Extract the (x, y) coordinate from the center of the cell holding the provided text.  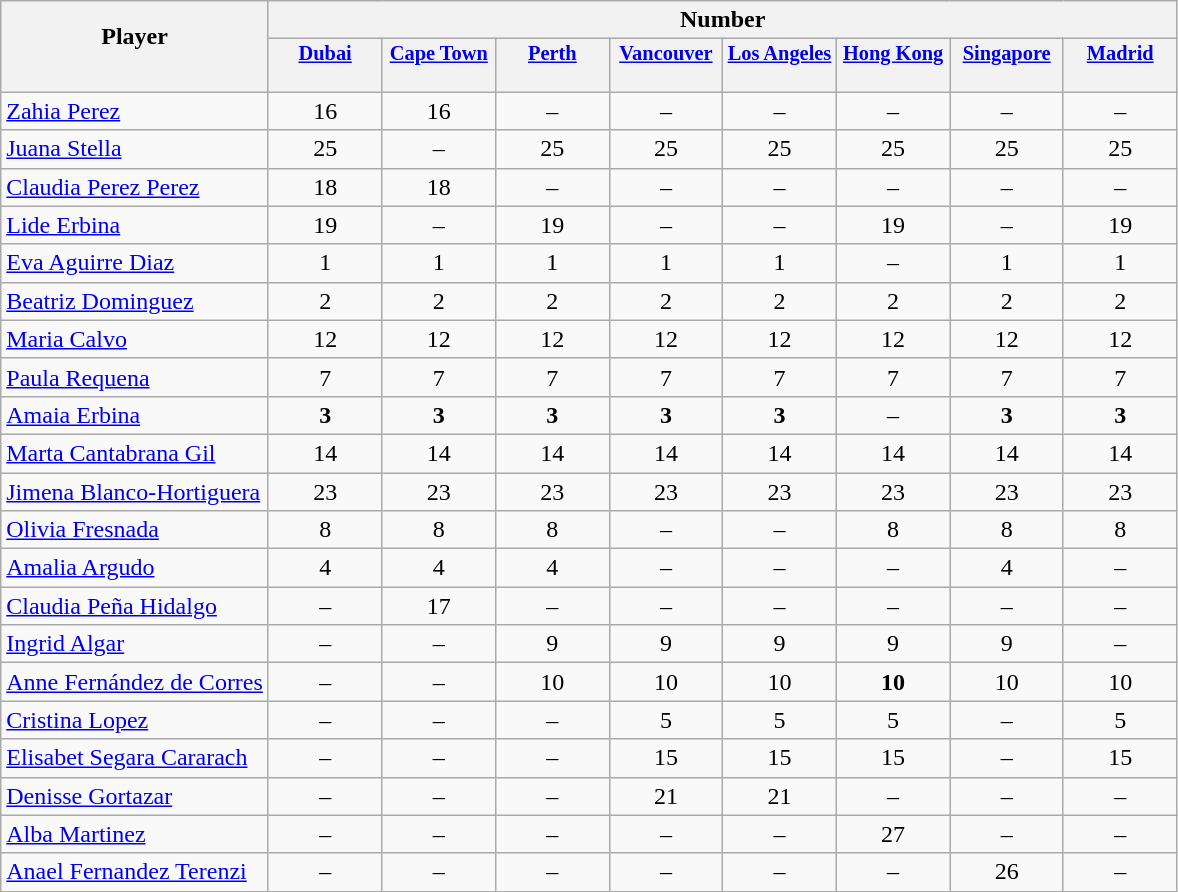
Lide Erbina (135, 225)
Denisse Gortazar (135, 796)
17 (439, 606)
Zahia Perez (135, 111)
Beatriz Dominguez (135, 301)
Player (135, 36)
Singapore (1007, 54)
Perth (553, 54)
Paula Requena (135, 377)
Juana Stella (135, 149)
26 (1007, 872)
Marta Cantabrana Gil (135, 453)
Alba Martinez (135, 834)
Anne Fernández de Corres (135, 682)
Claudia Peña Hidalgo (135, 606)
Maria Calvo (135, 339)
Elisabet Segara Cararach (135, 758)
Olivia Fresnada (135, 530)
Cape Town (439, 54)
Number (722, 20)
Jimena Blanco-Hortiguera (135, 491)
Anael Fernandez Terenzi (135, 872)
27 (893, 834)
Los Angeles (780, 54)
Ingrid Algar (135, 644)
Hong Kong (893, 54)
Eva Aguirre Diaz (135, 263)
Amaia Erbina (135, 415)
Cristina Lopez (135, 720)
Amalia Argudo (135, 568)
Madrid (1120, 54)
Vancouver (666, 54)
Dubai (325, 54)
Claudia Perez Perez (135, 187)
